Search for the cell housing the specified text and yield its (X, Y) center coordinate. 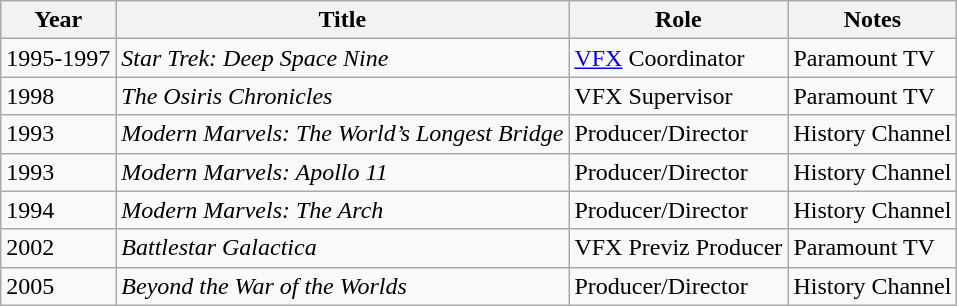
The Osiris Chronicles (342, 96)
Modern Marvels: Apollo 11 (342, 172)
Beyond the War of the Worlds (342, 286)
Star Trek: Deep Space Nine (342, 58)
Modern Marvels: The World’s Longest Bridge (342, 134)
Battlestar Galactica (342, 248)
2005 (58, 286)
VFX Supervisor (678, 96)
Role (678, 20)
1995-1997 (58, 58)
1998 (58, 96)
VFX Previz Producer (678, 248)
VFX Coordinator (678, 58)
Modern Marvels: The Arch (342, 210)
2002 (58, 248)
Year (58, 20)
Notes (872, 20)
1994 (58, 210)
Title (342, 20)
